Pinpoint the cell where the given text exists, returning its [x, y] midpoint coordinate. 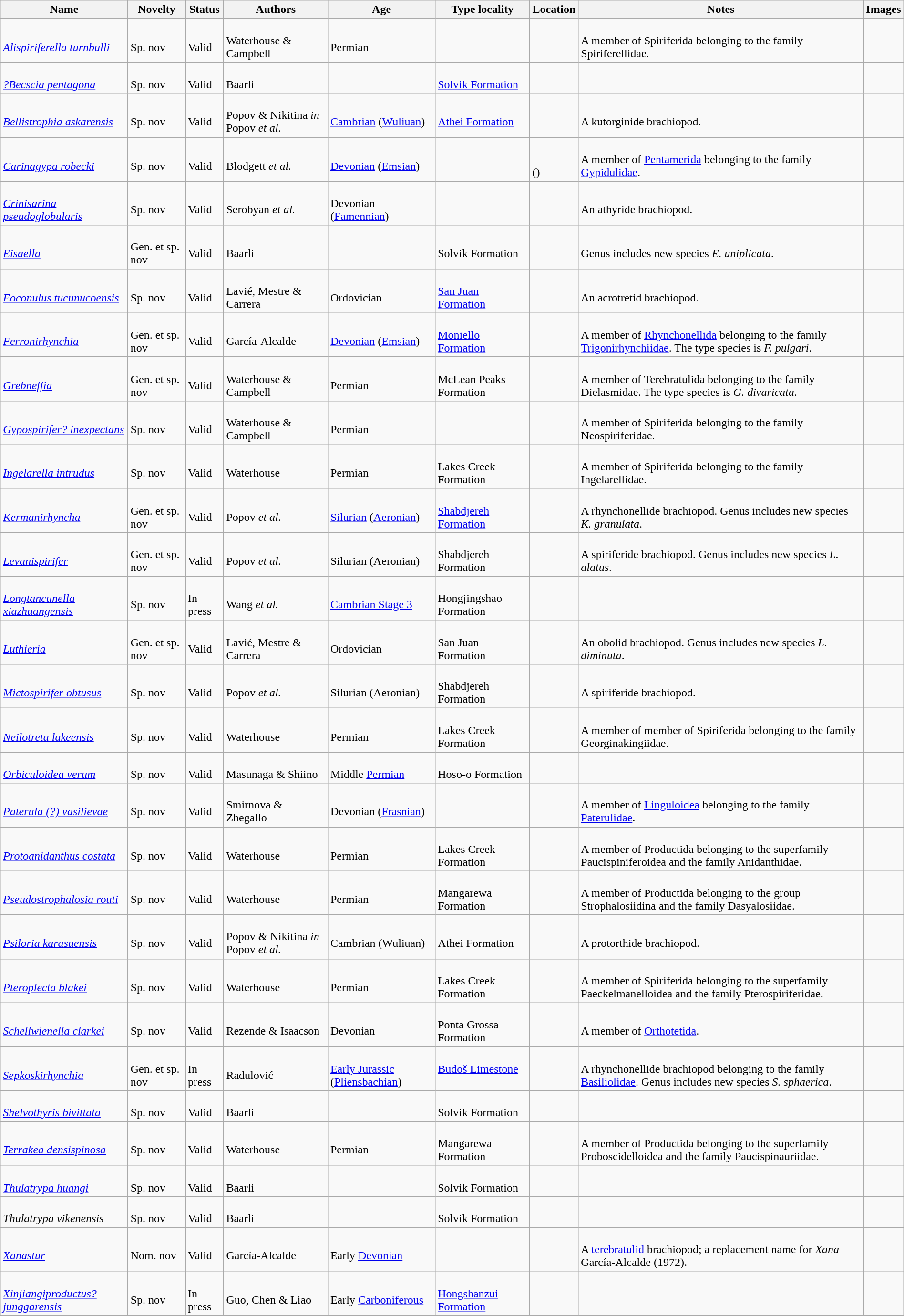
Longtancunella xiazhuangensis [64, 599]
An acrotretid brachiopod. [721, 291]
?Becscia pentagona [64, 78]
Devonian (Frasnian) [381, 805]
Moniello Formation [483, 335]
McLean Peaks Formation [483, 379]
Kermanirhyncha [64, 510]
Devonian (Famennian) [381, 203]
Devonian [381, 1025]
A protorthide brachiopod. [721, 937]
A member of Terebratulida belonging to the family Dielasmidae. The type species is G. divaricata. [721, 379]
() [554, 159]
Hoso-o Formation [483, 768]
Neilotreta lakeensis [64, 730]
Novelty [156, 10]
Budoš Limestone [483, 1068]
Type locality [483, 10]
Carinagypa robecki [64, 159]
Xinjiangiproductus? junggarensis [64, 1294]
Rezende & Isaacson [276, 1025]
Ponta Grossa Formation [483, 1025]
Grebneffia [64, 379]
Genus includes new species E. uniplicata. [721, 247]
A member of Spiriferida belonging to the family Spiriferellidae. [721, 41]
Cambrian Stage 3 [381, 599]
Hongshanzui Formation [483, 1294]
A terebratulid brachiopod; a replacement name for Xana García-Alcalde (1972). [721, 1250]
Early Jurassic (Pliensbachian) [381, 1068]
Radulović [276, 1068]
An obolid brachiopod. Genus includes new species L. diminuta. [721, 642]
Blodgett et al. [276, 159]
Psiloria karasuensis [64, 937]
Authors [276, 10]
Serobyan et al. [276, 203]
Name [64, 10]
A member of Orthotetida. [721, 1025]
Age [381, 10]
Images [883, 10]
A rhynchonellide brachiopod belonging to the family Basiliolidae. Genus includes new species S. sphaerica. [721, 1068]
Middle Permian [381, 768]
Eisaella [64, 247]
Orbiculoidea verum [64, 768]
Masunaga & Shiino [276, 768]
Early Carboniferous [381, 1294]
Schellwienella clarkei [64, 1025]
A member of Spiriferida belonging to the family Ingelarellidae. [721, 466]
A member of Productida belonging to the group Strophalosiidina and the family Dasyalosiidae. [721, 893]
Wang et al. [276, 599]
A member of Linguloidea belonging to the family Paterulidae. [721, 805]
Xanastur [64, 1250]
Early Devonian [381, 1250]
Bellistrophia askarensis [64, 115]
A kutorginide brachiopod. [721, 115]
Notes [721, 10]
Alispiriferella turnbulli [64, 41]
A member of Productida belonging to the superfamily Paucispiniferoidea and the family Anidanthidae. [721, 849]
An athyride brachiopod. [721, 203]
Smirnova & Zhegallo [276, 805]
Ferronirhynchia [64, 335]
Paterula (?) vasilievae [64, 805]
Gypospirifer? inexpectans [64, 423]
A spiriferide brachiopod. Genus includes new species L. alatus. [721, 555]
Shelvothyris bivittata [64, 1106]
A member of Productida belonging to the superfamily Proboscidelloidea and the family Paucispinauriidae. [721, 1143]
Mictospirifer obtusus [64, 686]
Levanispirifer [64, 555]
Pseudostrophalosia routi [64, 893]
Crinisarina pseudoglobularis [64, 203]
A member of Spiriferida belonging to the family Neospiriferidae. [721, 423]
Protoanidanthus costata [64, 849]
Pteroplecta blakei [64, 981]
Sepkoskirhynchia [64, 1068]
Status [205, 10]
Thulatrypa huangi [64, 1181]
A member of member of Spiriferida belonging to the family Georginakingiidae. [721, 730]
Hongjingshao Formation [483, 599]
Luthieria [64, 642]
Eoconulus tucunucoensis [64, 291]
A member of Spiriferida belonging to the superfamily Paeckelmanelloidea and the family Pterospiriferidae. [721, 981]
A member of Rhynchonellida belonging to the family Trigonirhynchiidae. The type species is F. pulgari. [721, 335]
Ingelarella intrudus [64, 466]
A spiriferide brachiopod. [721, 686]
A rhynchonellide brachiopod. Genus includes new species K. granulata. [721, 510]
Thulatrypa vikenensis [64, 1212]
Guo, Chen & Liao [276, 1294]
Nom. nov [156, 1250]
Terrakea densispinosa [64, 1143]
A member of Pentamerida belonging to the family Gypidulidae. [721, 159]
Location [554, 10]
